Identify which cell holds the provided text, then report its (X, Y) central coordinate. 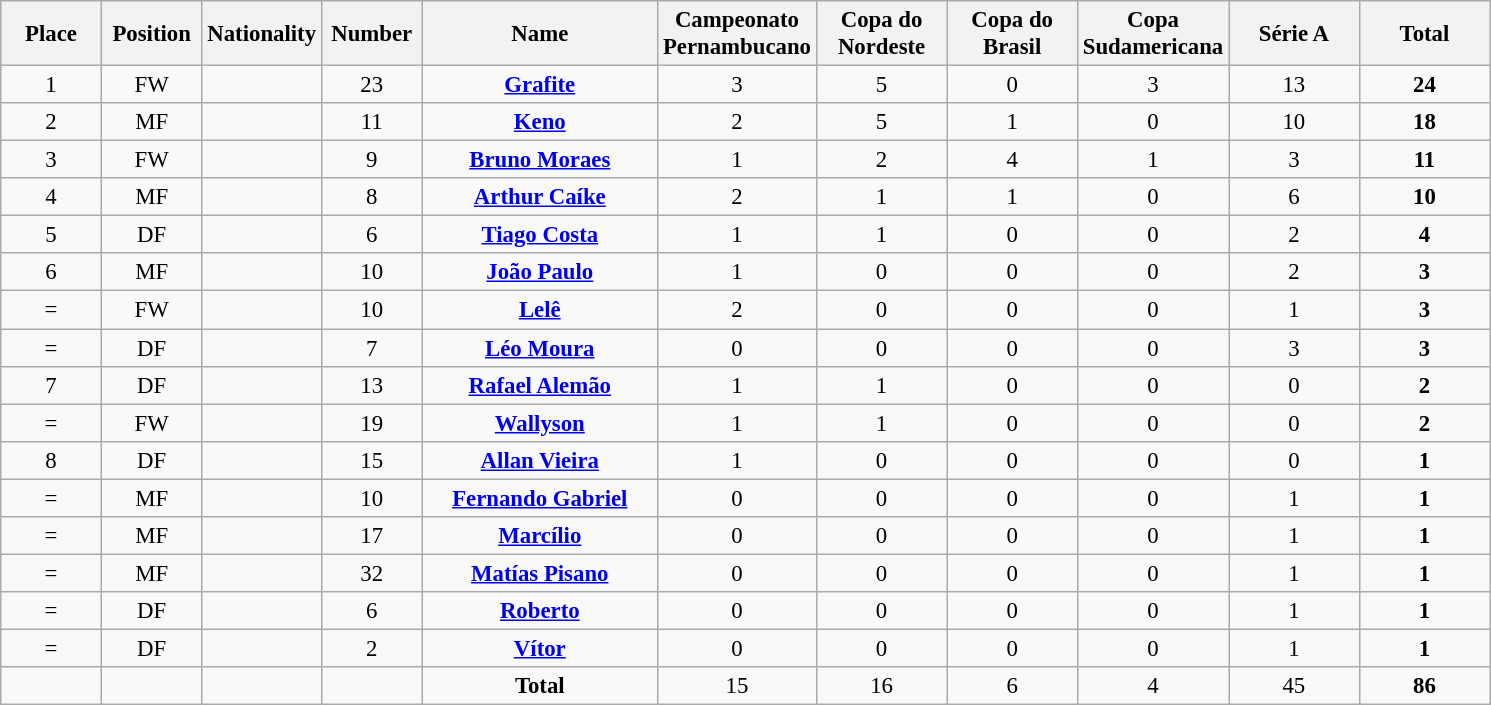
Roberto (540, 611)
Wallyson (540, 423)
Série A (1294, 34)
Lelê (540, 310)
Keno (540, 122)
Tiago Costa (540, 235)
Vítor (540, 648)
Number (372, 34)
Copa Sudamericana (1152, 34)
23 (372, 85)
Rafael Alemão (540, 385)
Name (540, 34)
16 (882, 686)
Bruno Moraes (540, 160)
Léo Moura (540, 348)
Matías Pisano (540, 573)
Copa do Nordeste (882, 34)
Nationality (262, 34)
Position (152, 34)
17 (372, 536)
Fernando Gabriel (540, 498)
Campeonato Pernambucano (738, 34)
45 (1294, 686)
Place (52, 34)
João Paulo (540, 273)
32 (372, 573)
Marcílio (540, 536)
9 (372, 160)
Grafite (540, 85)
Allan Vieira (540, 460)
19 (372, 423)
24 (1424, 85)
86 (1424, 686)
Copa do Brasil (1012, 34)
Arthur Caíke (540, 197)
18 (1424, 122)
